Return (x, y) of the center of cell containing provided text 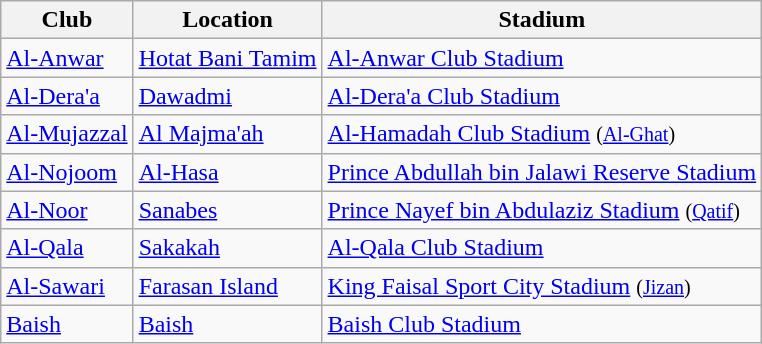
King Faisal Sport City Stadium (Jizan) (542, 286)
Dawadmi (228, 96)
Location (228, 20)
Al-Anwar Club Stadium (542, 58)
Al-Hasa (228, 172)
Al-Qala (67, 248)
Stadium (542, 20)
Al-Nojoom (67, 172)
Baish Club Stadium (542, 324)
Al-Dera'a Club Stadium (542, 96)
Al-Sawari (67, 286)
Al-Dera'a (67, 96)
Farasan Island (228, 286)
Prince Nayef bin Abdulaziz Stadium (Qatif) (542, 210)
Al Majma'ah (228, 134)
Al-Noor (67, 210)
Al-Hamadah Club Stadium (Al-Ghat) (542, 134)
Sanabes (228, 210)
Al-Mujazzal (67, 134)
Al-Anwar (67, 58)
Club (67, 20)
Al-Qala Club Stadium (542, 248)
Hotat Bani Tamim (228, 58)
Prince Abdullah bin Jalawi Reserve Stadium (542, 172)
Sakakah (228, 248)
